Return [x, y] of the center of cell containing provided text 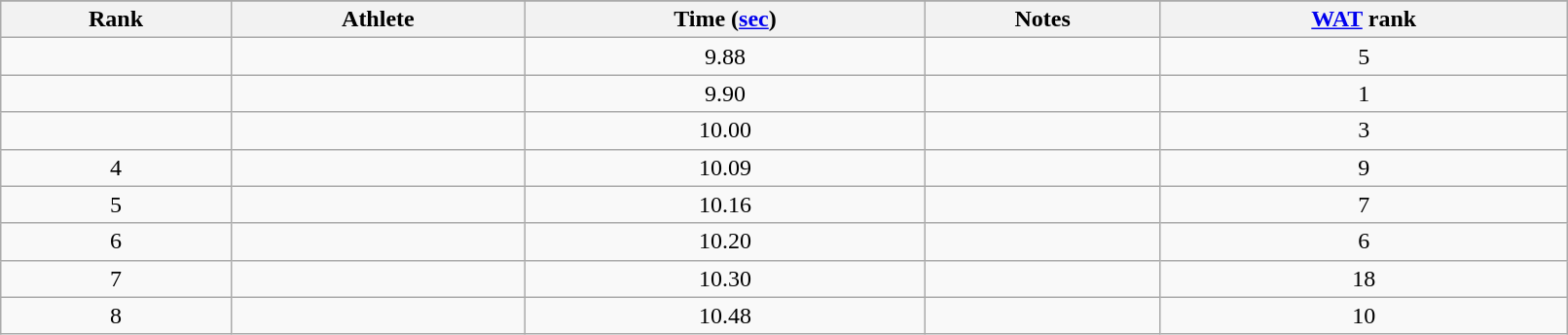
10 [1365, 316]
Time (sec) [724, 19]
9 [1365, 167]
10.00 [724, 130]
3 [1365, 130]
10.48 [724, 316]
WAT rank [1365, 19]
9.88 [724, 56]
Athlete [378, 19]
1 [1365, 93]
8 [117, 316]
Notes [1043, 19]
10.20 [724, 242]
18 [1365, 279]
10.30 [724, 279]
10.16 [724, 205]
4 [117, 167]
9.90 [724, 93]
10.09 [724, 167]
Rank [117, 19]
